Identify which cell holds the provided text, then report its (x, y) central coordinate. 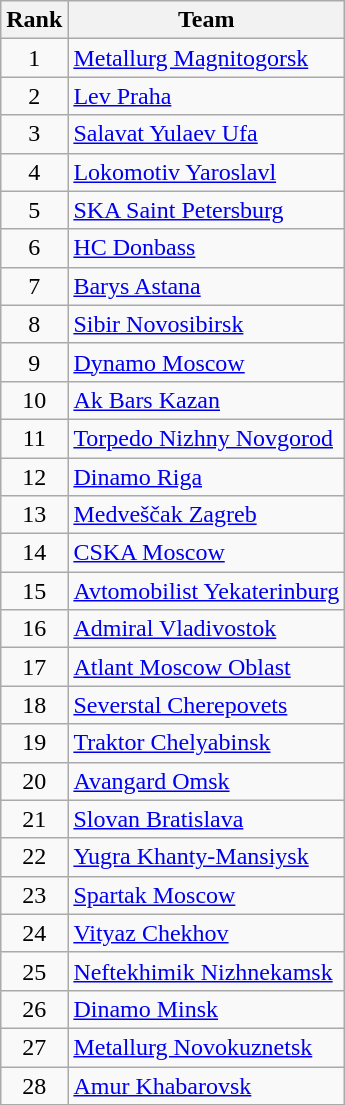
20 (34, 781)
Vityaz Chekhov (206, 933)
Salavat Yulaev Ufa (206, 134)
14 (34, 553)
12 (34, 477)
6 (34, 248)
Lev Praha (206, 96)
Dinamo Riga (206, 477)
Slovan Bratislava (206, 819)
Spartak Moscow (206, 895)
10 (34, 400)
23 (34, 895)
8 (34, 324)
16 (34, 629)
Metallurg Magnitogorsk (206, 58)
26 (34, 1009)
HC Donbass (206, 248)
Metallurg Novokuznetsk (206, 1047)
13 (34, 515)
21 (34, 819)
CSKA Moscow (206, 553)
Barys Astana (206, 286)
Severstal Cherepovets (206, 705)
Amur Khabarovsk (206, 1085)
SKA Saint Petersburg (206, 210)
4 (34, 172)
Yugra Khanty-Mansiysk (206, 857)
Admiral Vladivostok (206, 629)
Ak Bars Kazan (206, 400)
Neftekhimik Nizhnekamsk (206, 971)
Avangard Omsk (206, 781)
Torpedo Nizhny Novgorod (206, 438)
2 (34, 96)
Dynamo Moscow (206, 362)
Medveščak Zagreb (206, 515)
7 (34, 286)
27 (34, 1047)
11 (34, 438)
Traktor Chelyabinsk (206, 743)
Rank (34, 20)
Atlant Moscow Oblast (206, 667)
9 (34, 362)
17 (34, 667)
25 (34, 971)
22 (34, 857)
Team (206, 20)
19 (34, 743)
28 (34, 1085)
Dinamo Minsk (206, 1009)
Lokomotiv Yaroslavl (206, 172)
18 (34, 705)
15 (34, 591)
1 (34, 58)
Avtomobilist Yekaterinburg (206, 591)
24 (34, 933)
Sibir Novosibirsk (206, 324)
5 (34, 210)
3 (34, 134)
